Pinpoint the cell where the given text exists, returning its (x, y) midpoint coordinate. 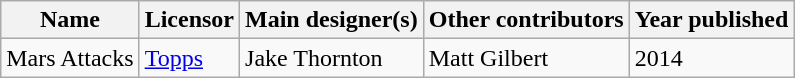
Licensor (189, 20)
Main designer(s) (332, 20)
Year published (712, 20)
2014 (712, 58)
Matt Gilbert (526, 58)
Other contributors (526, 20)
Jake Thornton (332, 58)
Mars Attacks (70, 58)
Topps (189, 58)
Name (70, 20)
